Pinpoint the cell where the given text exists, returning its (X, Y) midpoint coordinate. 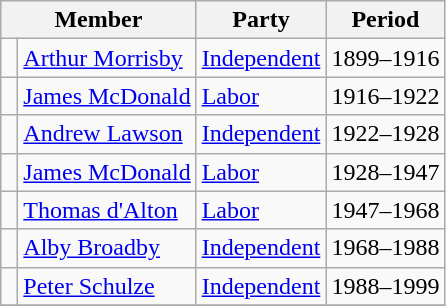
Peter Schulze (107, 286)
1947–1968 (386, 210)
1916–1922 (386, 96)
Member (98, 20)
Period (386, 20)
1899–1916 (386, 58)
1988–1999 (386, 286)
1928–1947 (386, 172)
Party (261, 20)
1922–1928 (386, 134)
Arthur Morrisby (107, 58)
Alby Broadby (107, 248)
1968–1988 (386, 248)
Andrew Lawson (107, 134)
Thomas d'Alton (107, 210)
